Locate the cell with the specified text and output its (x, y) center coordinate. 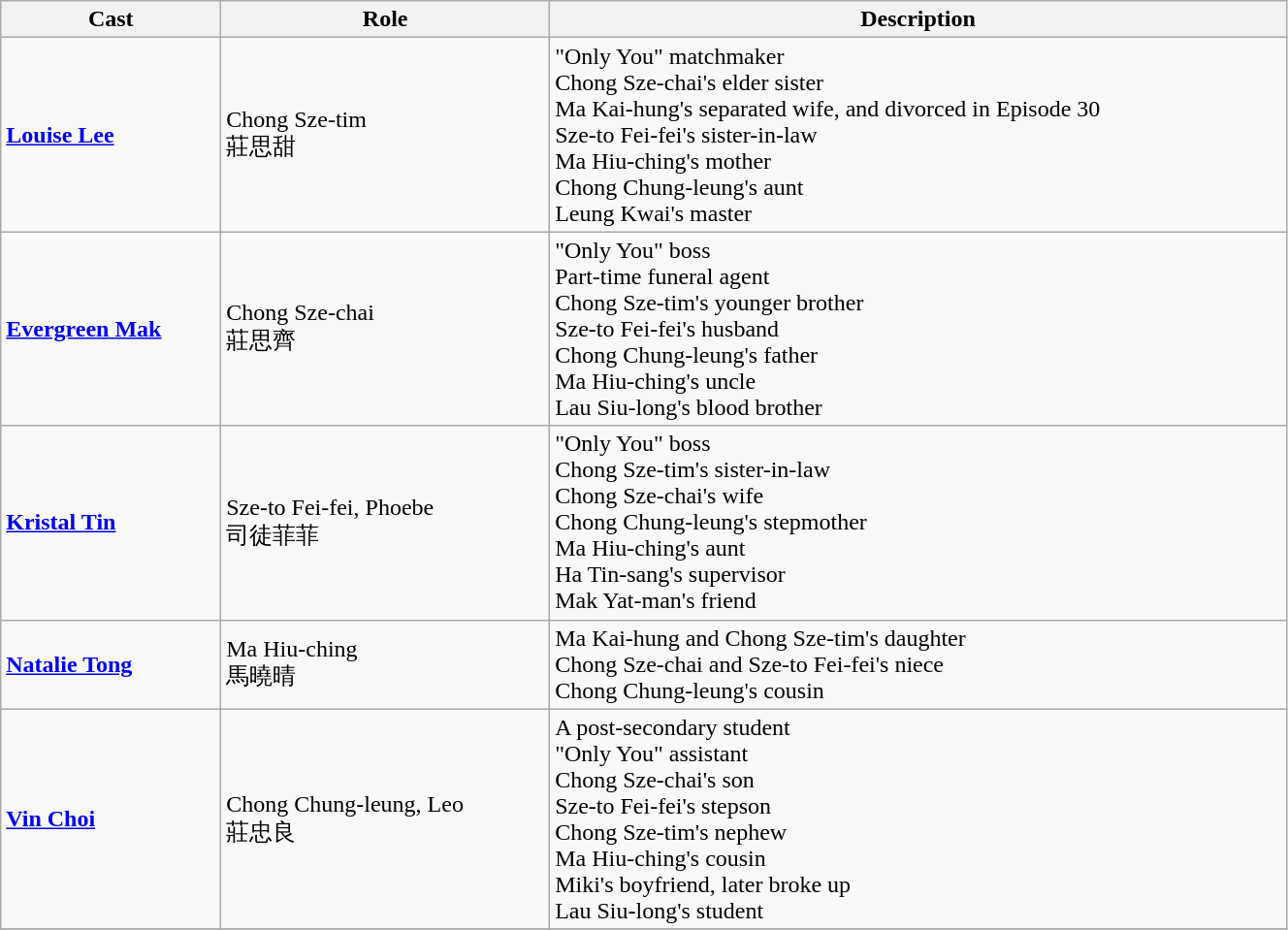
Chong Sze-chai莊思齊 (386, 329)
Chong Chung-leung, Leo莊忠良 (386, 818)
Ma Hiu-ching馬曉晴 (386, 664)
Sze-to Fei-fei, Phoebe司徒菲菲 (386, 523)
Description (918, 19)
Cast (111, 19)
Vin Choi (111, 818)
Chong Sze-tim莊思甜 (386, 135)
Role (386, 19)
Natalie Tong (111, 664)
Ma Kai-hung and Chong Sze-tim's daughterChong Sze-chai and Sze-to Fei-fei's nieceChong Chung-leung's cousin (918, 664)
Evergreen Mak (111, 329)
Kristal Tin (111, 523)
Louise Lee (111, 135)
